Return [x, y] of the center of cell containing provided text 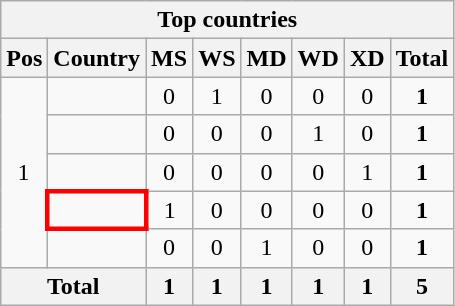
Pos [24, 58]
XD [367, 58]
Country [97, 58]
Top countries [228, 20]
WD [318, 58]
MS [170, 58]
5 [422, 286]
WS [217, 58]
MD [266, 58]
